Find where the given text appears and provide that cell's center as [X, Y] coordinate. 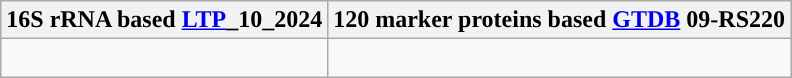
120 marker proteins based GTDB 09-RS220 [560, 20]
16S rRNA based LTP_10_2024 [164, 20]
